Find where the given text appears and provide that cell's center as [x, y] coordinate. 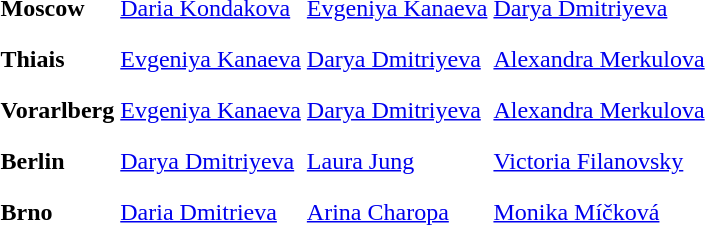
Laura Jung [397, 161]
